Return the (X, Y) coordinate for the center point of the cell that contains the specified text.  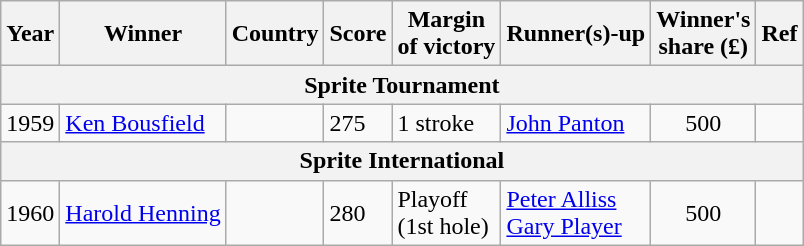
John Panton (576, 123)
Country (275, 34)
Peter Alliss Gary Player (576, 212)
Sprite International (402, 161)
1 stroke (446, 123)
Sprite Tournament (402, 85)
Marginof victory (446, 34)
Playoff(1st hole) (446, 212)
Score (358, 34)
1960 (30, 212)
Ref (780, 34)
Winner (143, 34)
Ken Bousfield (143, 123)
Harold Henning (143, 212)
280 (358, 212)
Winner'sshare (£) (704, 34)
1959 (30, 123)
Runner(s)-up (576, 34)
Year (30, 34)
275 (358, 123)
